Identify which cell holds the provided text, then report its [X, Y] central coordinate. 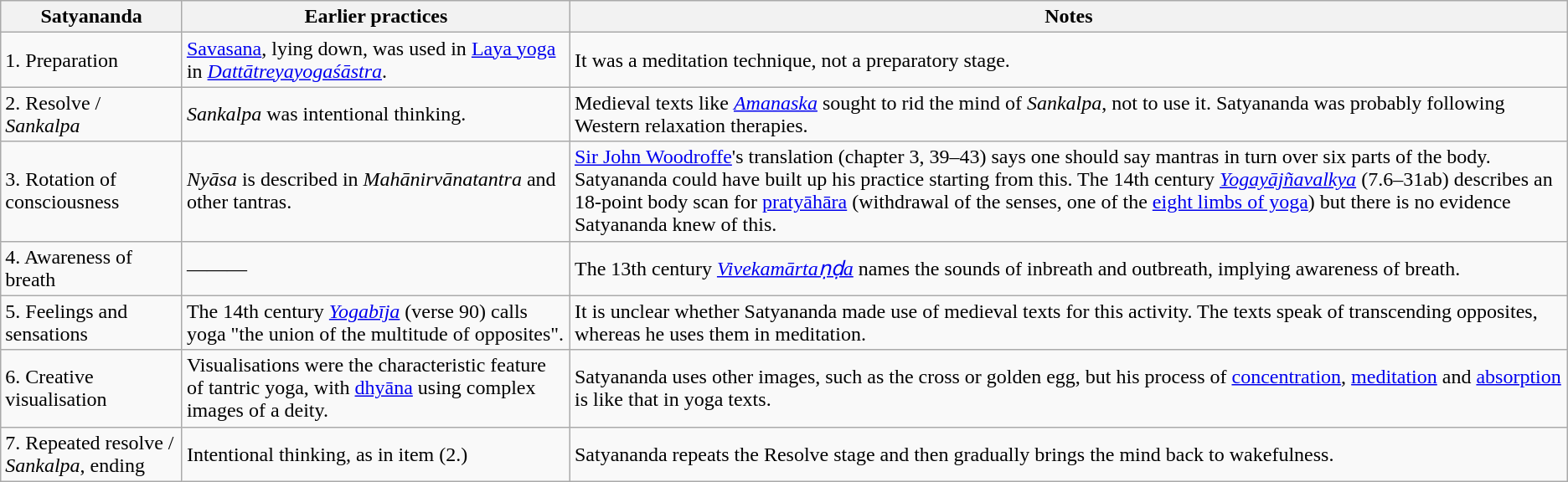
The 14th century Yogabīja (verse 90) calls yoga "the union of the multitude of opposites". [375, 323]
Earlier practices [375, 17]
4. Awareness of breath [92, 268]
Satyananda [92, 17]
Intentional thinking, as in item (2.) [375, 454]
The 13th century Vivekamārtaṇḍa names the sounds of inbreath and outbreath, implying awareness of breath. [1069, 268]
Medieval texts like Amanaska sought to rid the mind of Sankalpa, not to use it. Satyananda was probably following Western relaxation therapies. [1069, 114]
Notes [1069, 17]
2. Resolve / Sankalpa [92, 114]
Sankalpa was intentional thinking. [375, 114]
Satyananda repeats the Resolve stage and then gradually brings the mind back to wakefulness. [1069, 454]
——— [375, 268]
5. Feelings and sensations [92, 323]
Nyāsa is described in Mahānirvānatantra and other tantras. [375, 191]
3. Rotation of consciousness [92, 191]
Visualisations were the characteristic feature of tantric yoga, with dhyāna using complex images of a deity. [375, 388]
7. Repeated resolve / Sankalpa, ending [92, 454]
1. Preparation [92, 60]
Savasana, lying down, was used in Laya yoga in Dattātreyayogaśāstra. [375, 60]
It was a meditation technique, not a preparatory stage. [1069, 60]
6. Creative visualisation [92, 388]
